Provide the (x, y) coordinate of the cell's center where the given text is located.  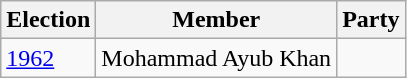
Party (371, 20)
1962 (48, 58)
Election (48, 20)
Mohammad Ayub Khan (216, 58)
Member (216, 20)
